Return (X, Y) of the center of cell containing provided text 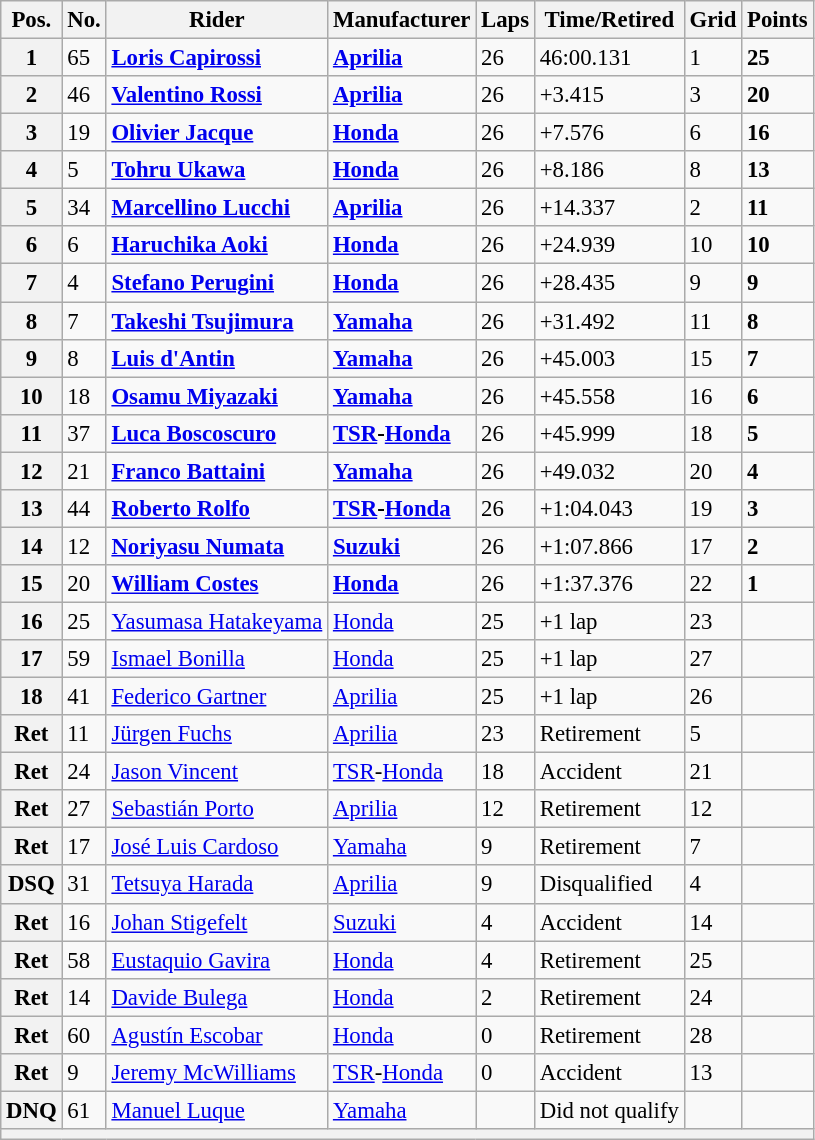
41 (84, 697)
Jason Vincent (216, 772)
William Costes (216, 584)
Tohru Ukawa (216, 170)
Did not qualify (609, 1110)
46:00.131 (609, 58)
+31.492 (609, 321)
+45.003 (609, 358)
Franco Battaini (216, 471)
+8.186 (609, 170)
+3.415 (609, 95)
Disqualified (609, 885)
Yasumasa Hatakeyama (216, 621)
Luca Boscoscuro (216, 433)
Marcellino Lucchi (216, 208)
+14.337 (609, 208)
Sebastián Porto (216, 809)
Jeremy McWilliams (216, 1073)
Noriyasu Numata (216, 546)
+1:07.866 (609, 546)
65 (84, 58)
Pos. (32, 20)
No. (84, 20)
Tetsuya Harada (216, 885)
Johan Stigefelt (216, 922)
+45.999 (609, 433)
Takeshi Tsujimura (216, 321)
Laps (506, 20)
28 (712, 1035)
+1:04.043 (609, 509)
Points (778, 20)
+49.032 (609, 471)
+45.558 (609, 396)
DSQ (32, 885)
34 (84, 208)
61 (84, 1110)
Davide Bulega (216, 997)
44 (84, 509)
Rider (216, 20)
Federico Gartner (216, 697)
37 (84, 433)
Grid (712, 20)
Olivier Jacque (216, 133)
Valentino Rossi (216, 95)
+1:37.376 (609, 584)
31 (84, 885)
Jürgen Fuchs (216, 734)
Roberto Rolfo (216, 509)
Eustaquio Gavira (216, 960)
+7.576 (609, 133)
46 (84, 95)
+24.939 (609, 245)
59 (84, 659)
22 (712, 584)
Ismael Bonilla (216, 659)
Osamu Miyazaki (216, 396)
Time/Retired (609, 20)
Stefano Perugini (216, 283)
+28.435 (609, 283)
Haruchika Aoki (216, 245)
DNQ (32, 1110)
Manuel Luque (216, 1110)
Loris Capirossi (216, 58)
Agustín Escobar (216, 1035)
58 (84, 960)
60 (84, 1035)
Manufacturer (402, 20)
José Luis Cardoso (216, 847)
Luis d'Antin (216, 358)
